Pinpoint the cell where the given text exists, returning its [X, Y] midpoint coordinate. 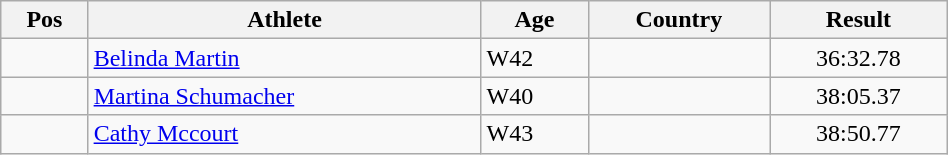
38:05.37 [859, 96]
Belinda Martin [284, 58]
W43 [534, 134]
Cathy Mccourt [284, 134]
36:32.78 [859, 58]
Age [534, 20]
W42 [534, 58]
Country [678, 20]
W40 [534, 96]
Pos [44, 20]
38:50.77 [859, 134]
Result [859, 20]
Athlete [284, 20]
Martina Schumacher [284, 96]
